Capture the cell that displays the provided text and extract its [X, Y] central coordinate. 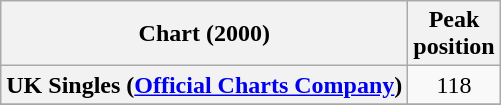
UK Singles (Official Charts Company) [204, 85]
Peak position [454, 34]
118 [454, 85]
Chart (2000) [204, 34]
